Pinpoint the cell where the given text exists, returning its (x, y) midpoint coordinate. 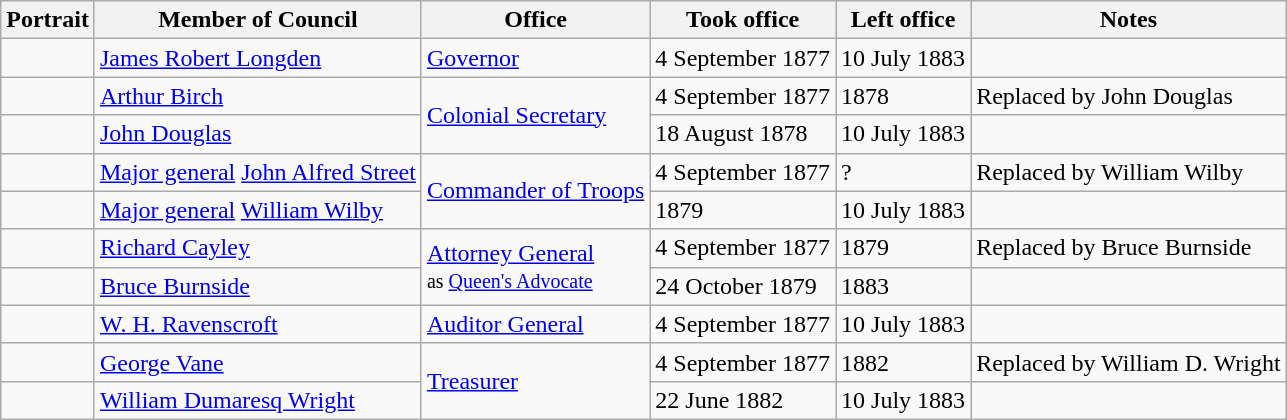
1878 (904, 96)
Replaced by William D. Wright (1129, 362)
Replaced by John Douglas (1129, 96)
Major general John Alfred Street (258, 172)
Major general William Wilby (258, 210)
W. H. Ravenscroft (258, 324)
Governor (535, 58)
William Dumaresq Wright (258, 400)
Auditor General (535, 324)
Bruce Burnside (258, 286)
? (904, 172)
Replaced by Bruce Burnside (1129, 248)
John Douglas (258, 134)
22 June 1882 (743, 400)
Portrait (48, 20)
18 August 1878 (743, 134)
1882 (904, 362)
James Robert Longden (258, 58)
Took office (743, 20)
Colonial Secretary (535, 115)
Commander of Troops (535, 191)
24 October 1879 (743, 286)
Treasurer (535, 381)
Arthur Birch (258, 96)
Office (535, 20)
Replaced by William Wilby (1129, 172)
1883 (904, 286)
Notes (1129, 20)
Richard Cayley (258, 248)
Member of Council (258, 20)
Attorney Generalas Queen's Advocate (535, 267)
George Vane (258, 362)
Left office (904, 20)
